For the text-containing cell, return its midpoint in [X, Y] coordinate format. 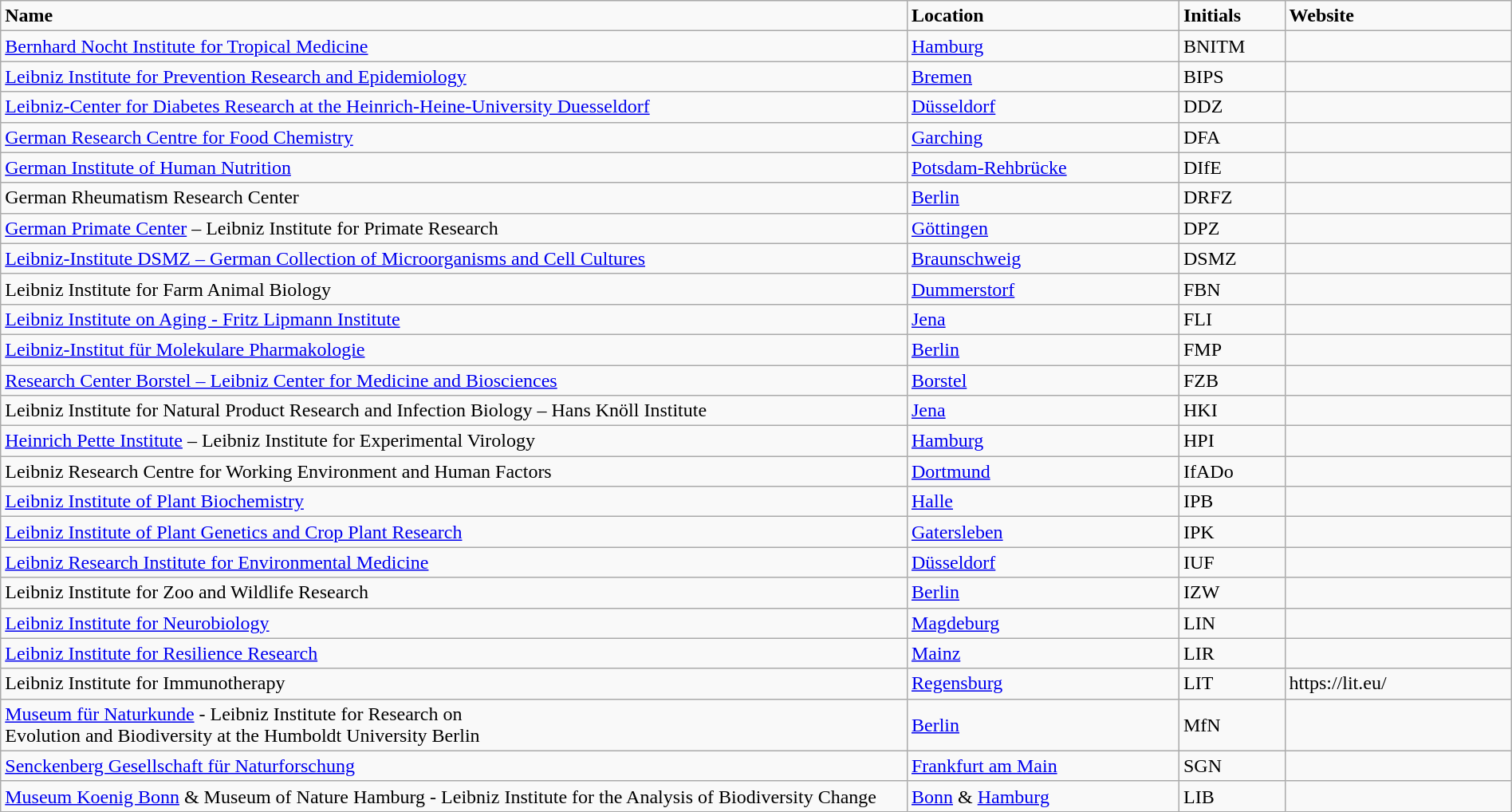
Name [455, 16]
LIR [1231, 653]
Leibniz Institute for Immunotherapy [455, 684]
Leibniz-Institut für Molekulare Pharmakologie [455, 349]
Braunschweig [1043, 258]
IPK [1231, 532]
Leibniz-Center for Diabetes Research at the Heinrich-Heine-University Duesseldorf [455, 107]
Museum für Naturkunde - Leibniz Institute for Research onEvolution and Biodiversity at the Humboldt University Berlin [455, 724]
Gatersleben [1043, 532]
LIN [1231, 623]
Leibniz Research Centre for Working Environment and Human Factors [455, 471]
Leibniz-Institute DSMZ – German Collection of Microorganisms and Cell Cultures [455, 258]
FZB [1231, 380]
Bernhard Nocht Institute for Tropical Medicine [455, 46]
Leibniz Institute for Farm Animal Biology [455, 289]
Bremen [1043, 77]
Leibniz Institute on Aging - Fritz Lipmann Institute [455, 319]
LIB [1231, 796]
Dortmund [1043, 471]
IUF [1231, 562]
DDZ [1231, 107]
FLI [1231, 319]
Halle [1043, 502]
IfADo [1231, 471]
DSMZ [1231, 258]
Heinrich Pette Institute – Leibniz Institute for Experimental Virology [455, 441]
IZW [1231, 593]
Regensburg [1043, 684]
SGN [1231, 766]
Senckenberg Gesellschaft für Naturforschung [455, 766]
DFA [1231, 137]
BIPS [1231, 77]
Dummerstorf [1043, 289]
https://lit.eu/ [1398, 684]
German Rheumatism Research Center [455, 198]
LIT [1231, 684]
Museum Koenig Bonn & Museum of Nature Hamburg - Leibniz Institute for the Analysis of Biodiversity Change [455, 796]
Initials [1231, 16]
Bonn & Hamburg [1043, 796]
Potsdam-Rehbrücke [1043, 168]
IPB [1231, 502]
DRFZ [1231, 198]
Leibniz Institute for Prevention Research and Epidemiology [455, 77]
BNITM [1231, 46]
DIfE [1231, 168]
Göttingen [1043, 228]
German Institute of Human Nutrition [455, 168]
Leibniz Institute of Plant Genetics and Crop Plant Research [455, 532]
Location [1043, 16]
Leibniz Institute for Zoo and Wildlife Research [455, 593]
Leibniz Institute for Resilience Research [455, 653]
German Research Centre for Food Chemistry [455, 137]
Mainz [1043, 653]
Leibniz Institute for Neurobiology [455, 623]
Borstel [1043, 380]
FBN [1231, 289]
HPI [1231, 441]
MfN [1231, 724]
Research Center Borstel – Leibniz Center for Medicine and Biosciences [455, 380]
FMP [1231, 349]
Leibniz Institute of Plant Biochemistry [455, 502]
Magdeburg [1043, 623]
Website [1398, 16]
Frankfurt am Main [1043, 766]
German Primate Center – Leibniz Institute for Primate Research [455, 228]
Leibniz Research Institute for Environmental Medicine [455, 562]
DPZ [1231, 228]
HKI [1231, 411]
Garching [1043, 137]
Leibniz Institute for Natural Product Research and Infection Biology – Hans Knöll Institute [455, 411]
